Return the (X, Y) coordinate for the center point of the cell that contains the specified text.  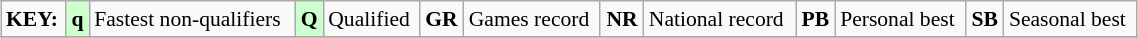
Fastest non-qualifiers (192, 19)
Games record (532, 19)
GR (442, 19)
Seasonal best (1070, 19)
National record (720, 19)
Q (309, 19)
KEY: (34, 19)
Personal best (900, 19)
NR (622, 19)
SB (985, 19)
PB (816, 19)
q (78, 19)
Qualified (371, 19)
